Find where the given text appears and provide that cell's center as (X, Y) coordinate. 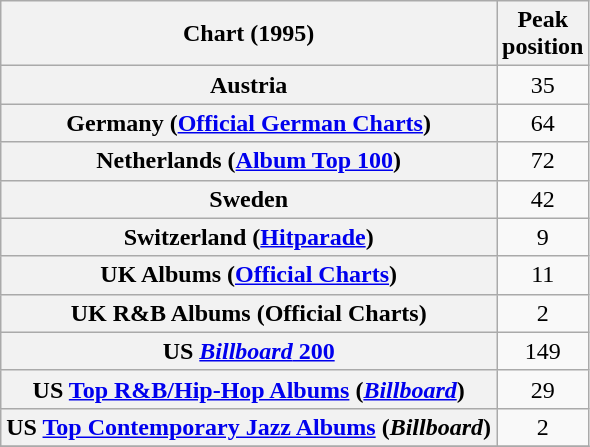
UK Albums (Official Charts) (249, 275)
Switzerland (Hitparade) (249, 237)
35 (543, 85)
42 (543, 199)
Germany (Official German Charts) (249, 123)
UK R&B Albums (Official Charts) (249, 313)
11 (543, 275)
72 (543, 161)
29 (543, 389)
9 (543, 237)
Peakposition (543, 34)
Netherlands (Album Top 100) (249, 161)
149 (543, 351)
Chart (1995) (249, 34)
US Billboard 200 (249, 351)
Sweden (249, 199)
64 (543, 123)
Austria (249, 85)
US Top Contemporary Jazz Albums (Billboard) (249, 427)
US Top R&B/Hip-Hop Albums (Billboard) (249, 389)
